Search for the cell housing the specified text and yield its (X, Y) center coordinate. 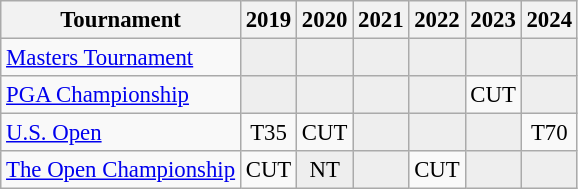
U.S. Open (121, 133)
2020 (325, 20)
PGA Championship (121, 95)
2021 (381, 20)
2023 (493, 20)
2019 (268, 20)
2024 (549, 20)
T35 (268, 133)
T70 (549, 133)
Tournament (121, 20)
Masters Tournament (121, 58)
NT (325, 170)
2022 (437, 20)
The Open Championship (121, 170)
